For the text-containing cell, return its midpoint in [X, Y] coordinate format. 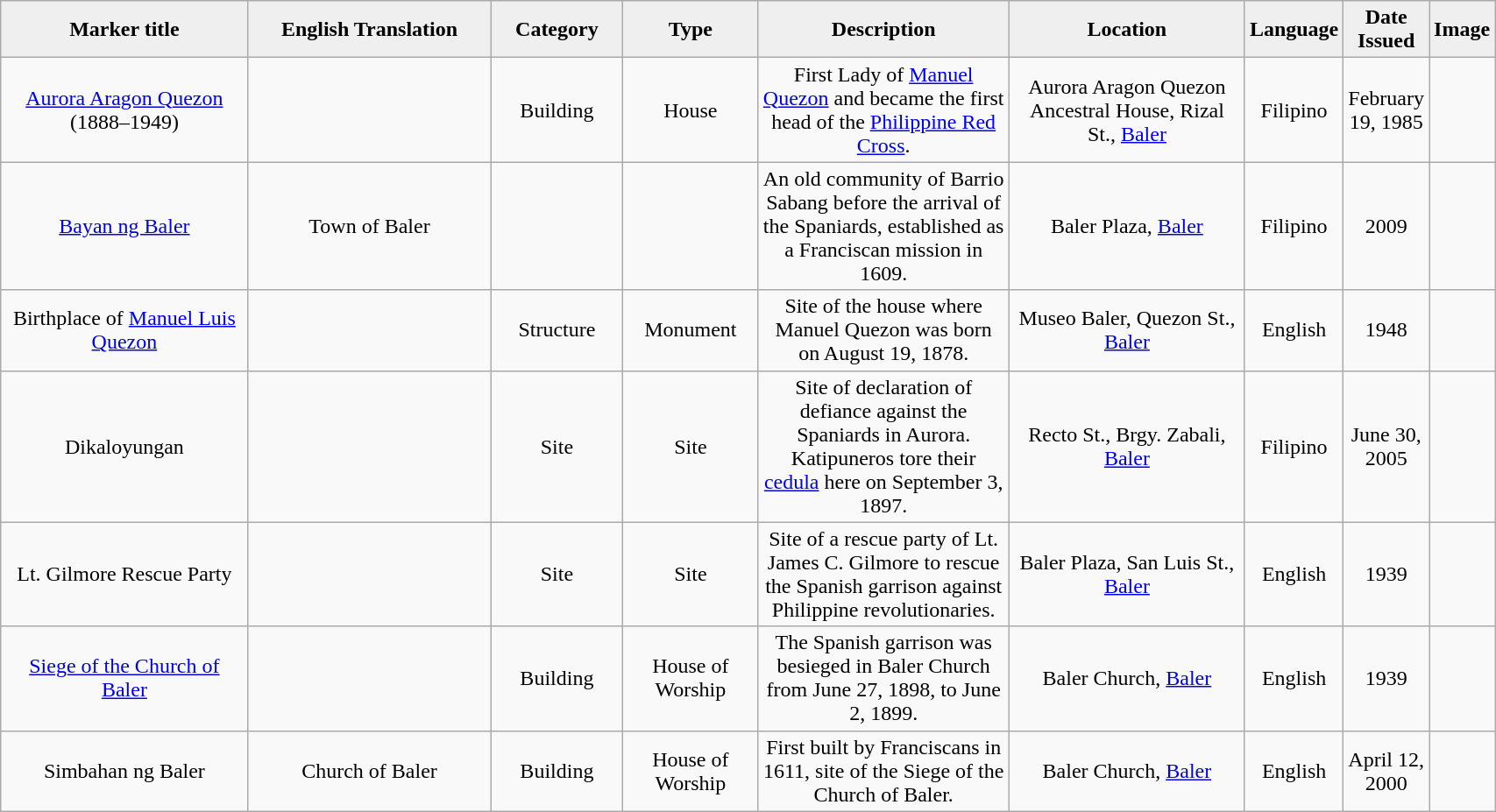
Town of Baler [370, 226]
Museo Baler, Quezon St., Baler [1127, 330]
April 12, 2000 [1386, 771]
Category [557, 30]
Aurora Aragon Quezon Ancestral House, Rizal St., Baler [1127, 110]
House [691, 110]
First Lady of Manuel Quezon and became the first head of the Philippine Red Cross. [883, 110]
Type [691, 30]
Birthplace of Manuel Luis Quezon [124, 330]
June 30, 2005 [1386, 447]
Aurora Aragon Quezon (1888–1949) [124, 110]
Location [1127, 30]
1948 [1386, 330]
Dikaloyungan [124, 447]
Simbahan ng Baler [124, 771]
Baler Plaza, Baler [1127, 226]
2009 [1386, 226]
Baler Plaza, San Luis St., Baler [1127, 575]
Monument [691, 330]
Structure [557, 330]
Site of the house where Manuel Quezon was born on August 19, 1878. [883, 330]
Bayan ng Baler [124, 226]
Site of declaration of defiance against the Spaniards in Aurora. Katipuneros tore their cedula here on September 3, 1897. [883, 447]
The Spanish garrison was besieged in Baler Church from June 27, 1898, to June 2, 1899. [883, 678]
First built by Franciscans in 1611, site of the Siege of the Church of Baler. [883, 771]
Lt. Gilmore Rescue Party [124, 575]
Image [1462, 30]
English Translation [370, 30]
Date Issued [1386, 30]
Siege of the Church of Baler [124, 678]
Description [883, 30]
Site of a rescue party of Lt. James C. Gilmore to rescue the Spanish garrison against Philippine revolutionaries. [883, 575]
Language [1294, 30]
February 19, 1985 [1386, 110]
An old community of Barrio Sabang before the arrival of the Spaniards, established as a Franciscan mission in 1609. [883, 226]
Marker title [124, 30]
Church of Baler [370, 771]
Recto St., Brgy. Zabali, Baler [1127, 447]
